Provide the [X, Y] coordinate of the cell's center where the given text is located.  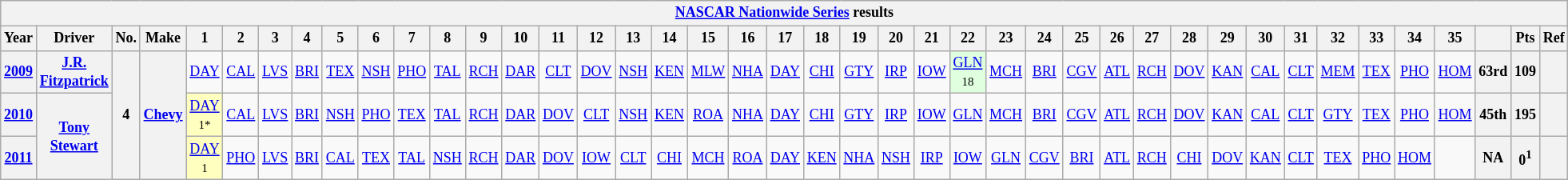
34 [1415, 38]
109 [1526, 72]
Make [163, 38]
Year [19, 38]
29 [1228, 38]
18 [822, 38]
8 [448, 38]
2010 [19, 115]
Driver [74, 38]
15 [708, 38]
7 [412, 38]
35 [1455, 38]
No. [126, 38]
16 [748, 38]
9 [484, 38]
10 [521, 38]
12 [596, 38]
GLN18 [968, 72]
NA [1493, 158]
19 [859, 38]
01 [1526, 158]
6 [376, 38]
30 [1266, 38]
MEM [1338, 72]
DAY1 [205, 158]
20 [897, 38]
DAY1* [205, 115]
45th [1493, 115]
Pts [1526, 38]
63rd [1493, 72]
MLW [708, 72]
24 [1044, 38]
Tony Stewart [74, 136]
28 [1189, 38]
26 [1117, 38]
31 [1301, 38]
23 [1006, 38]
Chevy [163, 115]
J.R. Fitzpatrick [74, 72]
1 [205, 38]
17 [785, 38]
2 [241, 38]
33 [1376, 38]
195 [1526, 115]
Ref [1554, 38]
32 [1338, 38]
5 [340, 38]
3 [275, 38]
NASCAR Nationwide Series results [785, 13]
11 [559, 38]
21 [932, 38]
2011 [19, 158]
22 [968, 38]
2009 [19, 72]
25 [1082, 38]
13 [633, 38]
14 [670, 38]
27 [1152, 38]
